Search for the cell housing the specified text and yield its (X, Y) center coordinate. 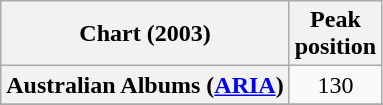
130 (335, 85)
Chart (2003) (145, 34)
Peakposition (335, 34)
Australian Albums (ARIA) (145, 85)
